From the cell containing the given text, extract its center point as [x, y] coordinate. 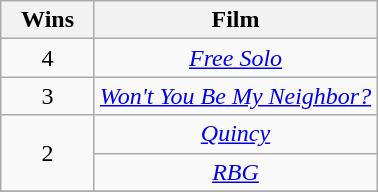
Won't You Be My Neighbor? [235, 96]
3 [48, 96]
Wins [48, 20]
2 [48, 153]
4 [48, 58]
Quincy [235, 134]
RBG [235, 172]
Free Solo [235, 58]
Film [235, 20]
